Pinpoint the cell where the given text exists, returning its [X, Y] midpoint coordinate. 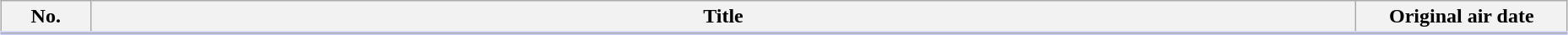
No. [46, 17]
Original air date [1462, 17]
Title [723, 17]
